Capture the cell that displays the provided text and extract its (X, Y) central coordinate. 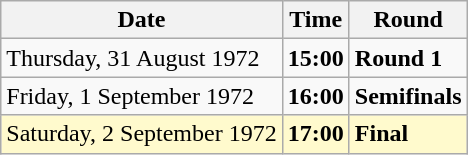
Final (408, 134)
15:00 (316, 58)
Saturday, 2 September 1972 (142, 134)
Time (316, 20)
Thursday, 31 August 1972 (142, 58)
Date (142, 20)
Friday, 1 September 1972 (142, 96)
Round (408, 20)
Round 1 (408, 58)
16:00 (316, 96)
Semifinals (408, 96)
17:00 (316, 134)
